Return the [x, y] coordinate for the center point of the cell that contains the specified text.  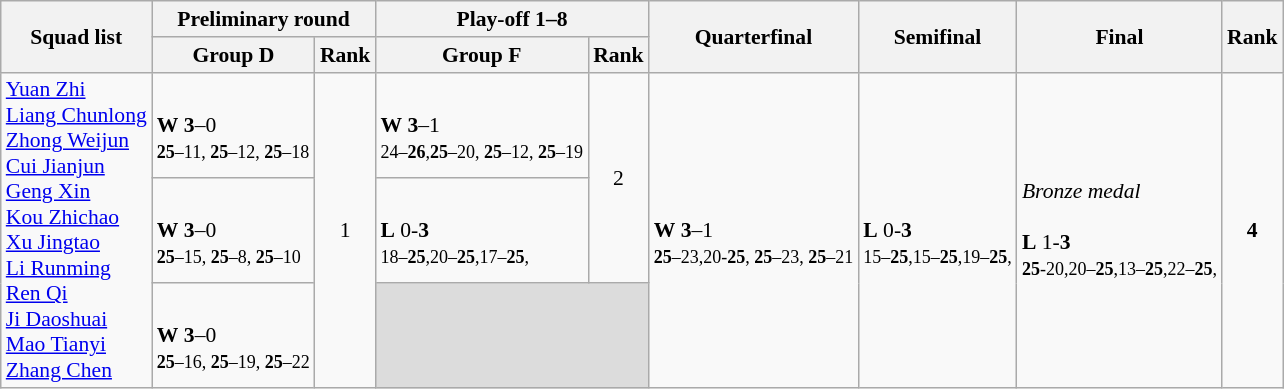
W 3–025–16, 25–19, 25–22 [234, 336]
W 3–025–15, 25–8, 25–10 [234, 230]
Group F [482, 55]
Quarterfinal [754, 36]
W 3–125–23,20-25, 25–23, 25–21 [754, 230]
Yuan ZhiLiang ChunlongZhong Weijun Cui JianjunGeng XinKou ZhichaoXu JingtaoLi RunmingRen QiJi DaoshuaiMao TianyiZhang Chen [76, 230]
W 3–025–11, 25–12, 25–18 [234, 124]
Semifinal [938, 36]
L 0-318–25,20–25,17–25, [482, 230]
Bronze medalL 1-325-20,20–25,13–25,22–25, [1120, 230]
Group D [234, 55]
2 [618, 178]
Play-off 1–8 [512, 19]
Final [1120, 36]
L 0-315–25,15–25,19–25, [938, 230]
4 [1252, 230]
Squad list [76, 36]
1 [346, 230]
Preliminary round [264, 19]
W 3–124–26,25–20, 25–12, 25–19 [482, 124]
